Detect which cell encompasses the target text, then output its (x, y) center coordinate. 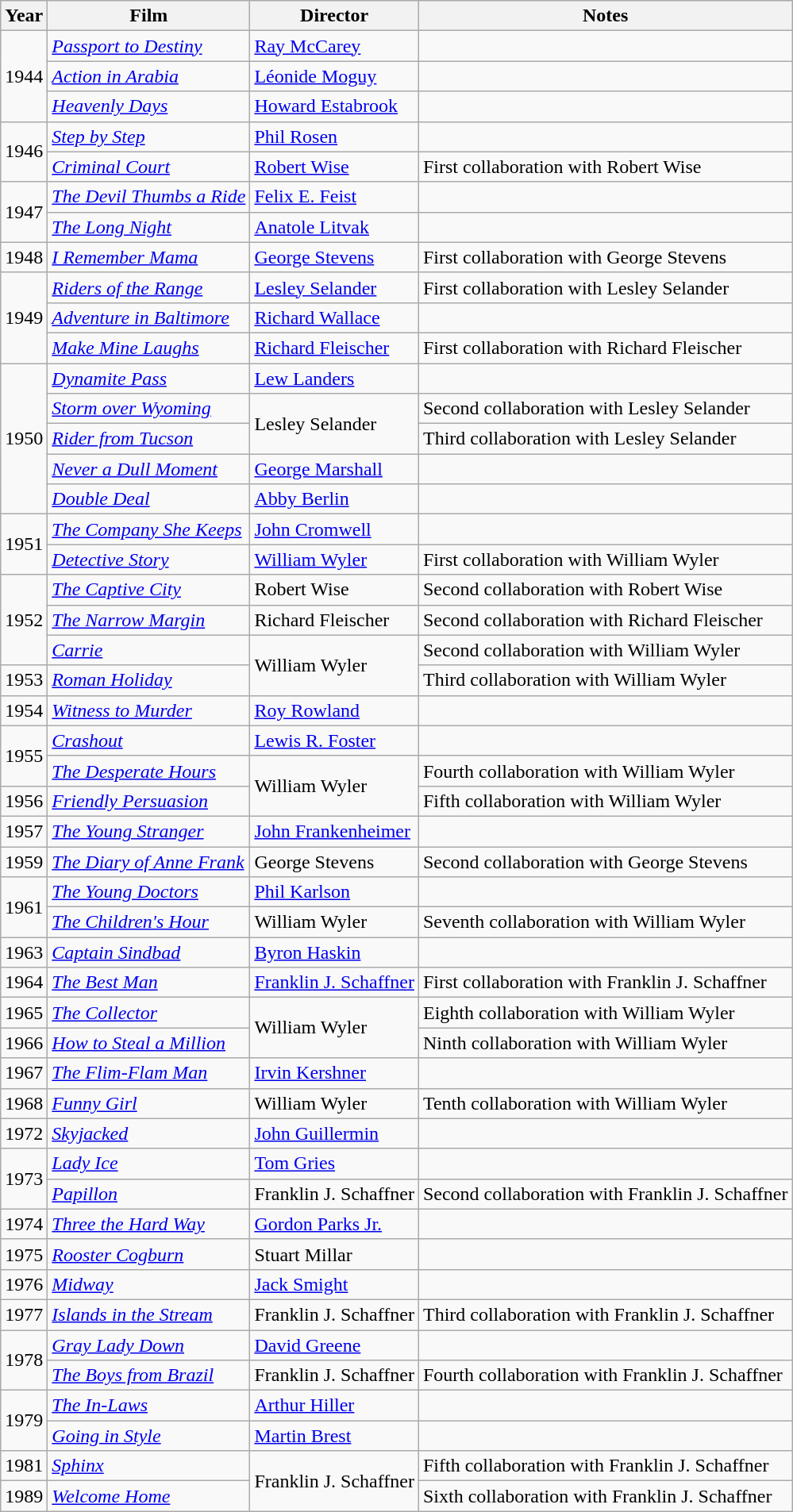
Ninth collaboration with William Wyler (605, 1043)
Jack Smight (335, 1284)
Carrie (149, 650)
1967 (24, 1073)
1975 (24, 1254)
Second collaboration with George Stevens (605, 861)
Midway (149, 1284)
Film (149, 16)
First collaboration with Robert Wise (605, 167)
1979 (24, 1421)
The Desperate Hours (149, 771)
1968 (24, 1103)
Second collaboration with Franklin J. Schaffner (605, 1194)
John Guillermin (335, 1133)
1961 (24, 907)
1966 (24, 1043)
First collaboration with George Stevens (605, 257)
The Best Man (149, 983)
Double Deal (149, 499)
Passport to Destiny (149, 46)
Notes (605, 16)
Tom Gries (335, 1164)
1950 (24, 439)
Welcome Home (149, 1496)
Ray McCarey (335, 46)
Second collaboration with Lesley Selander (605, 409)
Captain Sindbad (149, 952)
Going in Style (149, 1436)
1977 (24, 1314)
Rooster Cogburn (149, 1254)
The In-Laws (149, 1406)
1974 (24, 1224)
John Frankenheimer (335, 831)
1978 (24, 1360)
Fifth collaboration with William Wyler (605, 801)
Heavenly Days (149, 106)
Lewis R. Foster (335, 741)
The Company She Keeps (149, 529)
Stuart Millar (335, 1254)
David Greene (335, 1345)
The Boys from Brazil (149, 1375)
Sixth collaboration with Franklin J. Schaffner (605, 1496)
The Young Doctors (149, 892)
Three the Hard Way (149, 1224)
Howard Estabrook (335, 106)
First collaboration with Lesley Selander (605, 287)
The Children's Hour (149, 922)
Witness to Murder (149, 710)
Year (24, 16)
Riders of the Range (149, 287)
Gordon Parks Jr. (335, 1224)
1973 (24, 1179)
Fourth collaboration with William Wyler (605, 771)
Martin Brest (335, 1436)
1944 (24, 76)
Second collaboration with William Wyler (605, 650)
Eighth collaboration with William Wyler (605, 1013)
1957 (24, 831)
The Captive City (149, 590)
Rider from Tucson (149, 439)
Third collaboration with Franklin J. Schaffner (605, 1314)
Phil Karlson (335, 892)
Abby Berlin (335, 499)
Papillon (149, 1194)
Irvin Kershner (335, 1073)
1949 (24, 317)
1952 (24, 620)
1959 (24, 861)
Fifth collaboration with Franklin J. Schaffner (605, 1466)
Felix E. Feist (335, 197)
Léonide Moguy (335, 76)
Arthur Hiller (335, 1406)
Gray Lady Down (149, 1345)
First collaboration with Richard Fleischer (605, 348)
The Long Night (149, 227)
Action in Arabia (149, 76)
The Collector (149, 1013)
Skyjacked (149, 1133)
Fourth collaboration with Franklin J. Schaffner (605, 1375)
1989 (24, 1496)
1951 (24, 544)
George Marshall (335, 469)
Second collaboration with Richard Fleischer (605, 620)
Third collaboration with Lesley Selander (605, 439)
Second collaboration with Robert Wise (605, 590)
Sphinx (149, 1466)
Step by Step (149, 137)
Lew Landers (335, 379)
Make Mine Laughs (149, 348)
1955 (24, 756)
First collaboration with William Wyler (605, 560)
The Narrow Margin (149, 620)
1976 (24, 1284)
The Flim-Flam Man (149, 1073)
1972 (24, 1133)
1948 (24, 257)
Storm over Wyoming (149, 409)
Funny Girl (149, 1103)
John Cromwell (335, 529)
Never a Dull Moment (149, 469)
Friendly Persuasion (149, 801)
1947 (24, 212)
Roman Holiday (149, 680)
Richard Wallace (335, 317)
Tenth collaboration with William Wyler (605, 1103)
1965 (24, 1013)
Anatole Litvak (335, 227)
Byron Haskin (335, 952)
I Remember Mama (149, 257)
First collaboration with Franklin J. Schaffner (605, 983)
How to Steal a Million (149, 1043)
Third collaboration with William Wyler (605, 680)
The Devil Thumbs a Ride (149, 197)
Phil Rosen (335, 137)
The Young Stranger (149, 831)
The Diary of Anne Frank (149, 861)
1953 (24, 680)
1956 (24, 801)
Roy Rowland (335, 710)
Criminal Court (149, 167)
Lady Ice (149, 1164)
1954 (24, 710)
1981 (24, 1466)
Director (335, 16)
Islands in the Stream (149, 1314)
Crashout (149, 741)
Detective Story (149, 560)
1963 (24, 952)
Seventh collaboration with William Wyler (605, 922)
Dynamite Pass (149, 379)
Adventure in Baltimore (149, 317)
1946 (24, 152)
1964 (24, 983)
